Extract the [x, y] coordinate from the center of the cell holding the provided text.  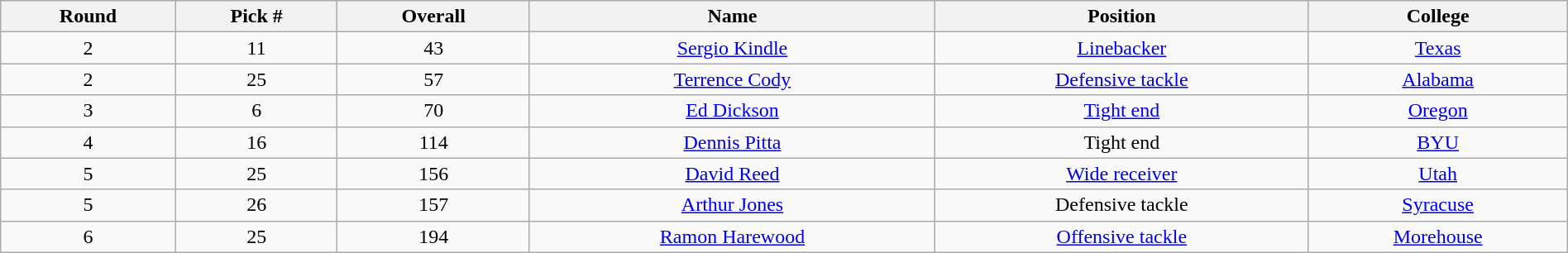
157 [433, 205]
Alabama [1437, 79]
Utah [1437, 174]
Round [88, 17]
Sergio Kindle [732, 48]
Terrence Cody [732, 79]
Texas [1437, 48]
11 [256, 48]
Wide receiver [1122, 174]
Overall [433, 17]
156 [433, 174]
BYU [1437, 142]
70 [433, 111]
Dennis Pitta [732, 142]
3 [88, 111]
Offensive tackle [1122, 236]
Syracuse [1437, 205]
194 [433, 236]
57 [433, 79]
Ed Dickson [732, 111]
4 [88, 142]
Morehouse [1437, 236]
Position [1122, 17]
Name [732, 17]
David Reed [732, 174]
43 [433, 48]
Ramon Harewood [732, 236]
Arthur Jones [732, 205]
114 [433, 142]
Pick # [256, 17]
College [1437, 17]
Linebacker [1122, 48]
16 [256, 142]
26 [256, 205]
Oregon [1437, 111]
